Output the [X, Y] coordinate of the center of the cell containing the given text.  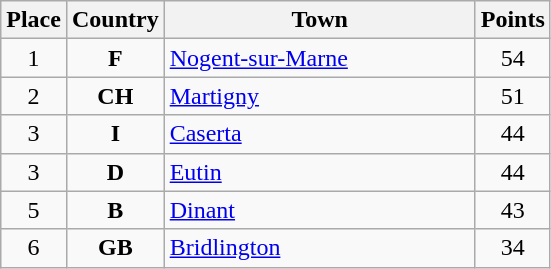
5 [34, 210]
Country [115, 20]
Place [34, 20]
Nogent-sur-Marne [320, 58]
6 [34, 248]
GB [115, 248]
2 [34, 96]
Caserta [320, 134]
43 [512, 210]
Martigny [320, 96]
B [115, 210]
Eutin [320, 172]
54 [512, 58]
Dinant [320, 210]
Bridlington [320, 248]
F [115, 58]
1 [34, 58]
CH [115, 96]
I [115, 134]
Town [320, 20]
Points [512, 20]
34 [512, 248]
D [115, 172]
51 [512, 96]
